Pinpoint the cell where the given text exists, returning its (X, Y) midpoint coordinate. 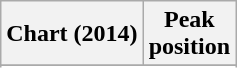
Peakposition (189, 34)
Chart (2014) (72, 34)
